Determine the (x, y) coordinate at the center of the cell enclosing the given text.  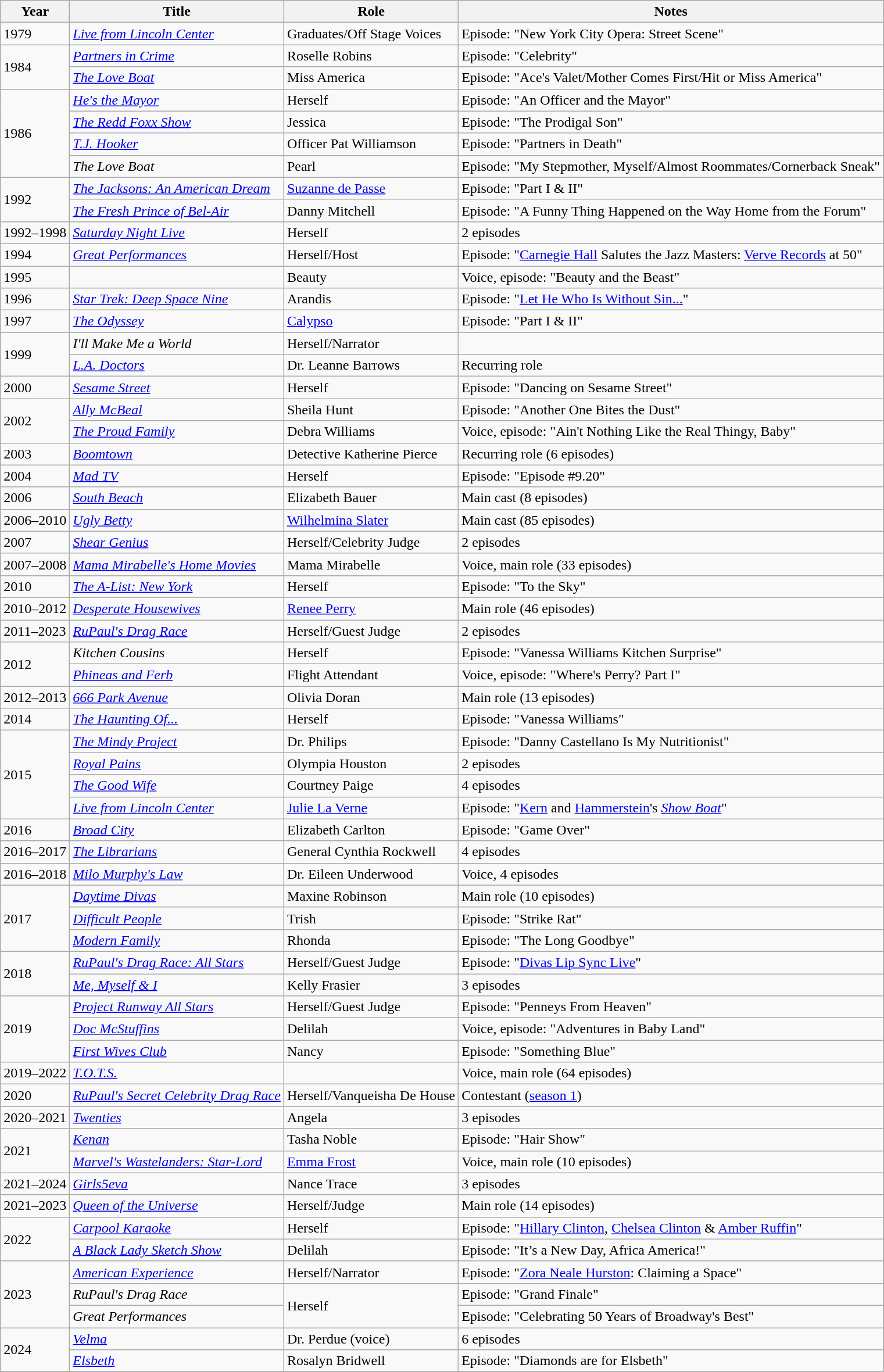
Danny Mitchell (371, 210)
Mama Mirabelle's Home Movies (177, 564)
Voice, 4 episodes (671, 874)
Year (35, 12)
South Beach (177, 498)
Voice, episode: "Ain't Nothing Like the Real Thingy, Baby" (671, 432)
Me, Myself & I (177, 985)
2012 (35, 664)
Episode: "Kern and Hammerstein's Show Boat" (671, 808)
Voice, episode: "Adventures in Baby Land" (671, 1029)
L.A. Doctors (177, 366)
Voice, episode: "Beauty and the Beast" (671, 277)
2019–2022 (35, 1073)
2006 (35, 498)
Graduates/Off Stage Voices (371, 34)
Herself/Vanqueisha De House (371, 1095)
Episode: "To the Sky" (671, 586)
The Good Wife (177, 786)
Boomtown (177, 454)
Voice, main role (33 episodes) (671, 564)
Officer Pat Williamson (371, 144)
Project Runway All Stars (177, 1007)
Broad City (177, 830)
He's the Mayor (177, 100)
Saturday Night Live (177, 232)
Modern Family (177, 940)
Elizabeth Carlton (371, 830)
Voice, main role (64 episodes) (671, 1073)
Desperate Housewives (177, 608)
Episode: "Diamonds are for Elsbeth" (671, 1361)
The A-List: New York (177, 586)
2017 (35, 918)
Partners in Crime (177, 56)
Ugly Betty (177, 520)
Episode: "Let He Who Is Without Sin..." (671, 299)
Jessica (371, 122)
2015 (35, 775)
Episode: "Another One Bites the Dust" (671, 410)
Episode: "Partners in Death" (671, 144)
2006–2010 (35, 520)
Episode: "Vanessa Williams Kitchen Surprise" (671, 653)
Voice, main role (10 episodes) (671, 1162)
Debra Williams (371, 432)
T.J. Hooker (177, 144)
2023 (35, 1294)
6 episodes (671, 1338)
Notes (671, 12)
Rhonda (371, 940)
Daytime Divas (177, 896)
2010 (35, 586)
2007 (35, 542)
Voice, episode: "Where's Perry? Part I" (671, 675)
Mama Mirabelle (371, 564)
The Librarians (177, 852)
2014 (35, 719)
666 Park Avenue (177, 697)
Episode: "Hair Show" (671, 1140)
Star Trek: Deep Space Nine (177, 299)
Episode: "Penneys From Heaven" (671, 1007)
Main role (46 episodes) (671, 608)
T.O.T.S. (177, 1073)
Episode: "Something Blue" (671, 1051)
Episode: "Celebrity" (671, 56)
Ally McBeal (177, 410)
The Mindy Project (177, 741)
Episode: "Vanessa Williams" (671, 719)
1994 (35, 255)
Tasha Noble (371, 1140)
Episode: "The Prodigal Son" (671, 122)
The Fresh Prince of Bel-Air (177, 210)
Royal Pains (177, 764)
Julie La Verne (371, 808)
Kenan (177, 1140)
Contestant (season 1) (671, 1095)
Recurring role (671, 366)
2018 (35, 973)
Episode: "Grand Finale" (671, 1294)
Episode: "Divas Lip Sync Live" (671, 962)
Episode: "A Funny Thing Happened on the Way Home from the Forum" (671, 210)
Arandis (371, 299)
1992–1998 (35, 232)
Main role (14 episodes) (671, 1206)
2000 (35, 388)
A Black Lady Sketch Show (177, 1250)
Velma (177, 1338)
Episode: "Danny Castellano Is My Nutritionist" (671, 741)
Episode: "Ace's Valet/Mother Comes First/Hit or Miss America" (671, 78)
Role (371, 12)
Marvel's Wastelanders: Star-Lord (177, 1162)
2016 (35, 830)
Episode: "Zora Neale Hurston: Claiming a Space" (671, 1272)
Main cast (85 episodes) (671, 520)
2024 (35, 1349)
Shear Genius (177, 542)
Episode: "My Stepmother, Myself/Almost Roommates/Cornerback Sneak" (671, 166)
Episode: "Hillary Clinton, Chelsea Clinton & Amber Ruffin" (671, 1228)
First Wives Club (177, 1051)
Courtney Paige (371, 786)
Episode: "Dancing on Sesame Street" (671, 388)
The Redd Foxx Show (177, 122)
Flight Attendant (371, 675)
2020–2021 (35, 1117)
Episode: "Strike Rat" (671, 918)
2003 (35, 454)
The Jacksons: An American Dream (177, 188)
1996 (35, 299)
Detective Katherine Pierce (371, 454)
2011–2023 (35, 631)
Title (177, 12)
2019 (35, 1029)
Herself/Judge (371, 1206)
2022 (35, 1239)
Dr. Perdue (voice) (371, 1338)
Renee Perry (371, 608)
2020 (35, 1095)
Mad TV (177, 476)
Recurring role (6 episodes) (671, 454)
2002 (35, 421)
Calypso (371, 321)
The Haunting Of... (177, 719)
2016–2018 (35, 874)
1999 (35, 354)
2016–2017 (35, 852)
Episode: "An Officer and the Mayor" (671, 100)
Episode: "It’s a New Day, Africa America!" (671, 1250)
Angela (371, 1117)
Wilhelmina Slater (371, 520)
1992 (35, 199)
Nance Trace (371, 1184)
2007–2008 (35, 564)
Phineas and Ferb (177, 675)
Olivia Doran (371, 697)
Main cast (8 episodes) (671, 498)
1984 (35, 67)
Episode: "Celebrating 50 Years of Broadway's Best" (671, 1316)
Episode: "Game Over" (671, 830)
1979 (35, 34)
Nancy (371, 1051)
Kelly Frasier (371, 985)
Maxine Robinson (371, 896)
Kitchen Cousins (177, 653)
Dr. Philips (371, 741)
2012–2013 (35, 697)
Difficult People (177, 918)
Olympia Houston (371, 764)
Girls5eva (177, 1184)
Suzanne de Passe (371, 188)
Pearl (371, 166)
Herself/Host (371, 255)
Milo Murphy's Law (177, 874)
General Cynthia Rockwell (371, 852)
American Experience (177, 1272)
Herself/Celebrity Judge (371, 542)
Episode: "New York City Opera: Street Scene" (671, 34)
Dr. Leanne Barrows (371, 366)
The Proud Family (177, 432)
Twenties (177, 1117)
Trish (371, 918)
Elizabeth Bauer (371, 498)
RuPaul's Drag Race: All Stars (177, 962)
Sheila Hunt (371, 410)
Doc McStuffins (177, 1029)
Episode: "The Long Goodbye" (671, 940)
2021–2023 (35, 1206)
Elsbeth (177, 1361)
Episode: "Carnegie Hall Salutes the Jazz Masters: Verve Records at 50" (671, 255)
1997 (35, 321)
Episode: "Episode #9.20" (671, 476)
1995 (35, 277)
I'll Make Me a World (177, 343)
Beauty (371, 277)
The Odyssey (177, 321)
Dr. Eileen Underwood (371, 874)
Miss America (371, 78)
2021 (35, 1151)
Rosalyn Bridwell (371, 1361)
Sesame Street (177, 388)
2010–2012 (35, 608)
Carpool Karaoke (177, 1228)
2004 (35, 476)
2021–2024 (35, 1184)
1986 (35, 133)
Roselle Robins (371, 56)
Emma Frost (371, 1162)
RuPaul's Secret Celebrity Drag Race (177, 1095)
Main role (13 episodes) (671, 697)
Main role (10 episodes) (671, 896)
Queen of the Universe (177, 1206)
